Return the (x, y) coordinate for the center point of the cell that contains the specified text.  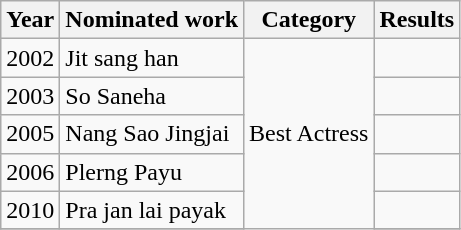
Best Actress (309, 134)
Results (417, 20)
2010 (30, 210)
So Saneha (152, 96)
2002 (30, 58)
2006 (30, 172)
Year (30, 20)
Pra jan lai payak (152, 210)
Nominated work (152, 20)
2003 (30, 96)
Jit sang han (152, 58)
2005 (30, 134)
Category (309, 20)
Nang Sao Jingjai (152, 134)
Plerng Payu (152, 172)
